Locate the cell with the specified text and output its (x, y) center coordinate. 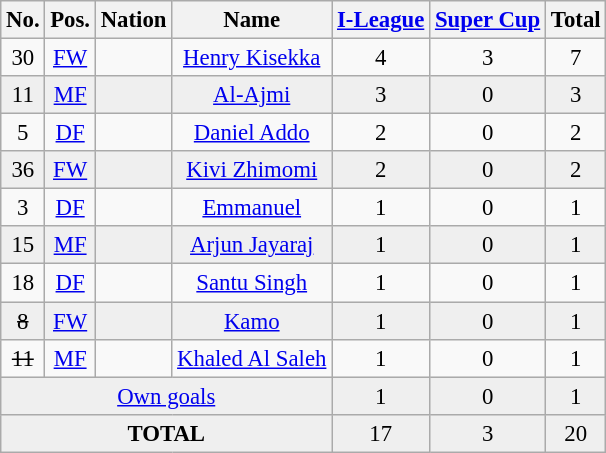
17 (381, 433)
18 (23, 283)
15 (23, 245)
Al-Ajmi (252, 95)
36 (23, 170)
Emmanuel (252, 208)
Super Cup (488, 20)
TOTAL (166, 433)
Nation (133, 20)
4 (381, 58)
I-League (381, 20)
Santu Singh (252, 283)
Arjun Jayaraj (252, 245)
No. (23, 20)
7 (576, 58)
Own goals (166, 396)
Total (576, 20)
Daniel Addo (252, 133)
5 (23, 133)
Pos. (70, 20)
Khaled Al Saleh (252, 358)
Henry Kisekka (252, 58)
8 (23, 321)
Kivi Zhimomi (252, 170)
30 (23, 58)
Name (252, 20)
Kamo (252, 321)
20 (576, 433)
